For the text-containing cell, return its midpoint in [X, Y] coordinate format. 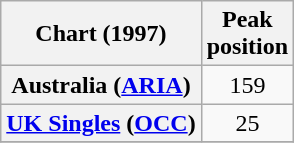
159 [247, 85]
Peakposition [247, 34]
Chart (1997) [101, 34]
UK Singles (OCC) [101, 123]
Australia (ARIA) [101, 85]
25 [247, 123]
